Detect which cell encompasses the target text, then output its [x, y] center coordinate. 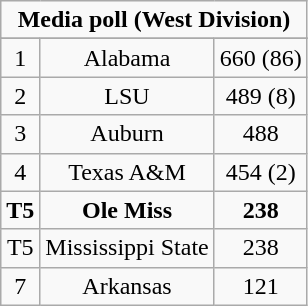
Auburn [127, 134]
121 [260, 286]
4 [20, 172]
660 (86) [260, 58]
2 [20, 96]
1 [20, 58]
489 (8) [260, 96]
488 [260, 134]
Media poll (West Division) [154, 20]
Ole Miss [127, 210]
Arkansas [127, 286]
3 [20, 134]
454 (2) [260, 172]
Alabama [127, 58]
LSU [127, 96]
Mississippi State [127, 248]
Texas A&M [127, 172]
7 [20, 286]
